Determine the [x, y] coordinate at the center of the cell enclosing the given text.  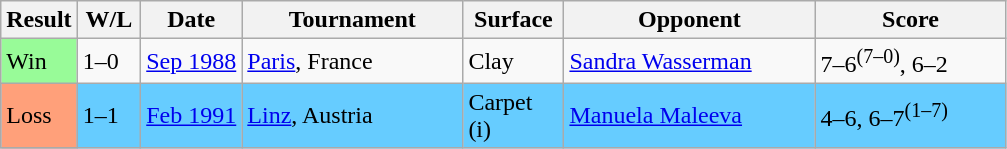
1–1 [109, 116]
Date [192, 20]
4–6, 6–7(1–7) [910, 116]
Result [39, 20]
7–6(7–0), 6–2 [910, 62]
Linz, Austria [352, 116]
Feb 1991 [192, 116]
Manuela Maleeva [690, 116]
Loss [39, 116]
Opponent [690, 20]
Sandra Wasserman [690, 62]
Tournament [352, 20]
Win [39, 62]
Clay [514, 62]
Carpet (i) [514, 116]
Surface [514, 20]
W/L [109, 20]
Score [910, 20]
1–0 [109, 62]
Sep 1988 [192, 62]
Paris, France [352, 62]
